Return [X, Y] of the center of cell containing provided text 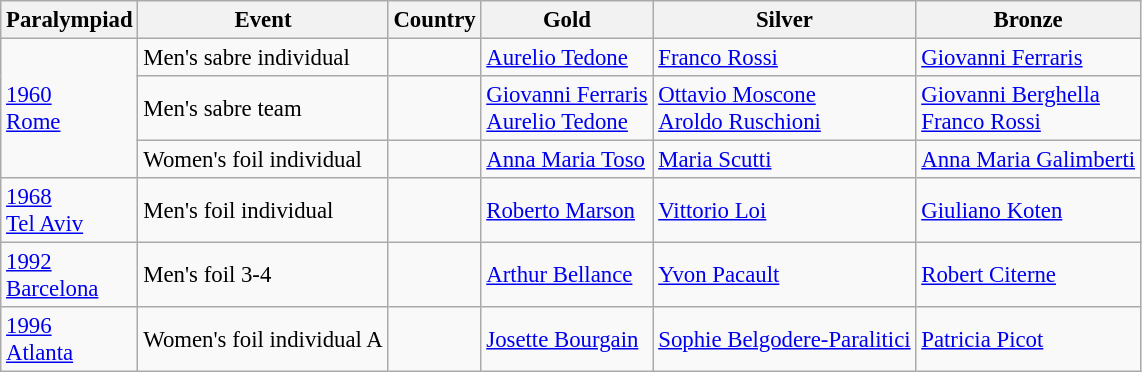
Men's foil individual [263, 210]
Giovanni Berghella Franco Rossi [1028, 108]
Yvon Pacault [784, 276]
Country [434, 20]
Paralympiad [70, 20]
Gold [567, 20]
Ottavio Moscone Aroldo Ruschioni [784, 108]
Anna Maria Galimberti [1028, 160]
Men's sabre team [263, 108]
Bronze [1028, 20]
Maria Scutti [784, 160]
Franco Rossi [784, 58]
Giovanni Ferraris [1028, 58]
Event [263, 20]
Men's foil 3-4 [263, 276]
Robert Citerne [1028, 276]
1992 Barcelona [70, 276]
Giuliano Koten [1028, 210]
Men's sabre individual [263, 58]
Vittorio Loi [784, 210]
Anna Maria Toso [567, 160]
Aurelio Tedone [567, 58]
1960Rome [70, 109]
Women's foil individual [263, 160]
1968 Tel Aviv [70, 210]
Silver [784, 20]
Giovanni Ferraris Aurelio Tedone [567, 108]
Roberto Marson [567, 210]
Arthur Bellance [567, 276]
